For the text-containing cell, return its midpoint in [x, y] coordinate format. 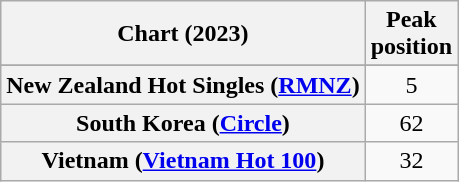
62 [411, 123]
Chart (2023) [183, 34]
Vietnam (Vietnam Hot 100) [183, 161]
New Zealand Hot Singles (RMNZ) [183, 85]
Peakposition [411, 34]
32 [411, 161]
5 [411, 85]
South Korea (Circle) [183, 123]
